Identify which cell holds the provided text, then report its (x, y) central coordinate. 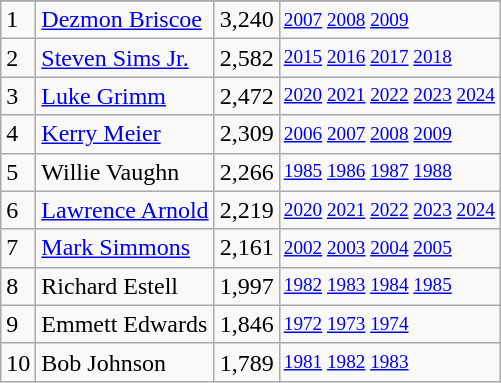
7 (18, 248)
2,219 (246, 210)
2006 2007 2008 2009 (389, 134)
2,266 (246, 172)
Steven Sims Jr. (125, 58)
1 (18, 20)
1,789 (246, 362)
1985 1986 1987 1988 (389, 172)
4 (18, 134)
6 (18, 210)
10 (18, 362)
2,161 (246, 248)
Kerry Meier (125, 134)
1982 1983 1984 1985 (389, 286)
9 (18, 324)
Dezmon Briscoe (125, 20)
2 (18, 58)
Willie Vaughn (125, 172)
Richard Estell (125, 286)
3 (18, 96)
2,472 (246, 96)
Bob Johnson (125, 362)
Luke Grimm (125, 96)
2,309 (246, 134)
1972 1973 1974 (389, 324)
Mark Simmons (125, 248)
2007 2008 2009 (389, 20)
1,997 (246, 286)
8 (18, 286)
3,240 (246, 20)
1,846 (246, 324)
Lawrence Arnold (125, 210)
2015 2016 2017 2018 (389, 58)
2002 2003 2004 2005 (389, 248)
5 (18, 172)
Emmett Edwards (125, 324)
1981 1982 1983 (389, 362)
2,582 (246, 58)
